Extract the [x, y] coordinate from the center of the cell holding the provided text.  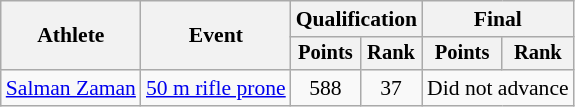
Salman Zaman [71, 88]
37 [391, 88]
Did not advance [498, 88]
Final [498, 19]
Qualification [356, 19]
588 [326, 88]
Event [216, 36]
50 m rifle prone [216, 88]
Athlete [71, 36]
